Determine the [X, Y] coordinate at the center of the cell enclosing the given text.  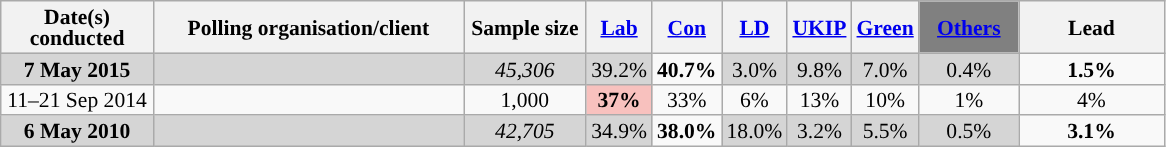
6 May 2010 [78, 132]
39.2% [619, 68]
45,306 [526, 68]
Others [969, 27]
34.9% [619, 132]
13% [819, 100]
Green [884, 27]
10% [884, 100]
3.1% [1092, 132]
7 May 2015 [78, 68]
33% [686, 100]
LD [755, 27]
6% [755, 100]
Lab [619, 27]
1.5% [1092, 68]
11–21 Sep 2014 [78, 100]
1% [969, 100]
9.8% [819, 68]
37% [619, 100]
3.0% [755, 68]
5.5% [884, 132]
Date(s)conducted [78, 27]
0.5% [969, 132]
4% [1092, 100]
38.0% [686, 132]
18.0% [755, 132]
3.2% [819, 132]
Polling organisation/client [308, 27]
40.7% [686, 68]
7.0% [884, 68]
Lead [1092, 27]
42,705 [526, 132]
UKIP [819, 27]
Con [686, 27]
Sample size [526, 27]
0.4% [969, 68]
1,000 [526, 100]
